Find where the given text appears and provide that cell's center as (x, y) coordinate. 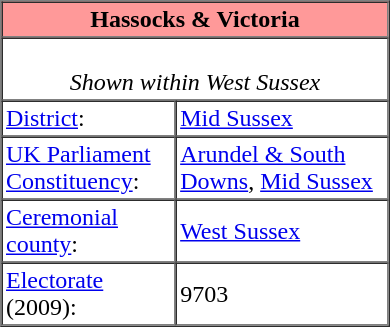
Electorate (2009): (89, 294)
Mid Sussex (282, 118)
9703 (282, 294)
West Sussex (282, 232)
Hassocks & Victoria (196, 20)
Arundel & South Downs, Mid Sussex (282, 168)
Shown within West Sussex (196, 70)
District: (89, 118)
Ceremonial county: (89, 232)
UK Parliament Constituency: (89, 168)
